Output the (x, y) coordinate of the center of the cell containing the given text.  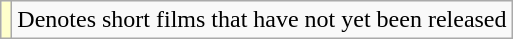
Denotes short films that have not yet been released (262, 20)
